Pinpoint the cell where the given text exists, returning its [x, y] midpoint coordinate. 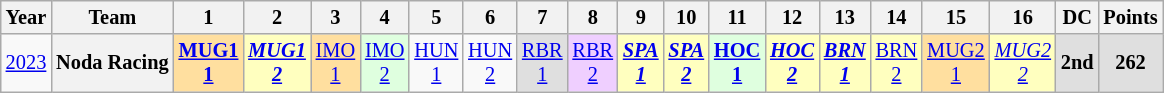
HUN1 [436, 63]
2023 [26, 63]
1 [209, 17]
IMO2 [384, 63]
15 [956, 17]
13 [845, 17]
Noda Racing [112, 63]
HUN2 [490, 63]
HOC2 [792, 63]
10 [686, 17]
Year [26, 17]
16 [1023, 17]
MUG12 [276, 63]
2 [276, 17]
3 [336, 17]
7 [542, 17]
11 [737, 17]
8 [592, 17]
9 [641, 17]
BRN2 [897, 63]
262 [1130, 63]
HOC1 [737, 63]
RBR2 [592, 63]
SPA1 [641, 63]
RBR1 [542, 63]
SPA2 [686, 63]
MUG22 [1023, 63]
MUG21 [956, 63]
BRN1 [845, 63]
MUG11 [209, 63]
14 [897, 17]
2nd [1078, 63]
DC [1078, 17]
IMO1 [336, 63]
4 [384, 17]
5 [436, 17]
Points [1130, 17]
12 [792, 17]
Team [112, 17]
6 [490, 17]
